Identify which cell holds the provided text, then report its (x, y) central coordinate. 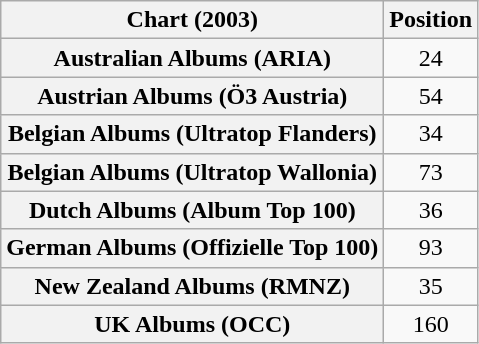
German Albums (Offizielle Top 100) (192, 248)
UK Albums (OCC) (192, 324)
54 (431, 96)
Belgian Albums (Ultratop Flanders) (192, 134)
34 (431, 134)
Dutch Albums (Album Top 100) (192, 210)
73 (431, 172)
Austrian Albums (Ö3 Austria) (192, 96)
Belgian Albums (Ultratop Wallonia) (192, 172)
Position (431, 20)
New Zealand Albums (RMNZ) (192, 286)
36 (431, 210)
24 (431, 58)
Chart (2003) (192, 20)
93 (431, 248)
35 (431, 286)
160 (431, 324)
Australian Albums (ARIA) (192, 58)
